Pinpoint the cell where the given text exists, returning its (x, y) midpoint coordinate. 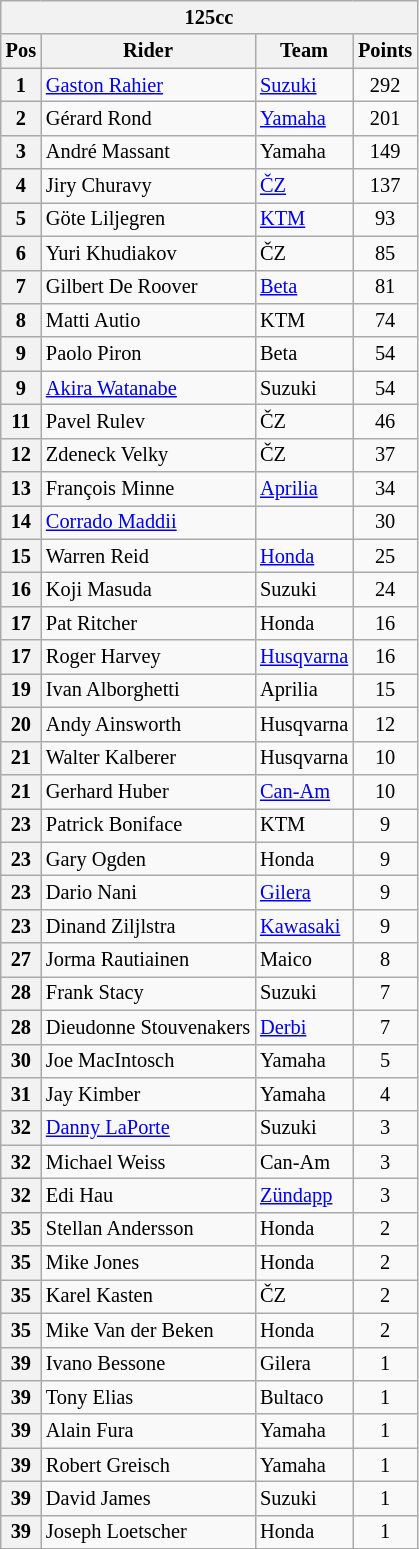
292 (385, 85)
Michael Weiss (148, 1162)
André Massant (148, 152)
Tony Elias (148, 1397)
Maico (304, 960)
Koji Masuda (148, 589)
149 (385, 152)
Edi Hau (148, 1195)
Patrick Boniface (148, 825)
81 (385, 287)
85 (385, 253)
François Minne (148, 489)
Rider (148, 51)
Göte Liljegren (148, 219)
6 (21, 253)
Zdeneck Velky (148, 455)
Derbi (304, 1027)
Pat Ritcher (148, 623)
Gerhard Huber (148, 791)
Mike Van der Beken (148, 1330)
Ivano Bessone (148, 1364)
19 (21, 690)
37 (385, 455)
201 (385, 118)
14 (21, 522)
20 (21, 724)
Dieudonne Stouvenakers (148, 1027)
Karel Kasten (148, 1296)
31 (21, 1094)
Mike Jones (148, 1263)
Dario Nani (148, 892)
Akira Watanabe (148, 388)
Kawasaki (304, 926)
Walter Kalberer (148, 758)
Gaston Rahier (148, 85)
Jorma Rautiainen (148, 960)
Dinand Ziljlstra (148, 926)
Gilbert De Roover (148, 287)
Ivan Alborghetti (148, 690)
34 (385, 489)
Yuri Khudiakov (148, 253)
13 (21, 489)
David James (148, 1498)
Jay Kimber (148, 1094)
Andy Ainsworth (148, 724)
Bultaco (304, 1397)
Corrado Maddii (148, 522)
125cc (209, 17)
Team (304, 51)
Robert Greisch (148, 1465)
24 (385, 589)
Alain Fura (148, 1431)
46 (385, 421)
74 (385, 320)
11 (21, 421)
Gary Ogden (148, 859)
Danny LaPorte (148, 1128)
93 (385, 219)
Warren Reid (148, 556)
Points (385, 51)
Gérard Rond (148, 118)
Zündapp (304, 1195)
Stellan Andersson (148, 1229)
27 (21, 960)
25 (385, 556)
Joseph Loetscher (148, 1532)
Joe MacIntosch (148, 1061)
Pavel Rulev (148, 421)
Paolo Piron (148, 354)
137 (385, 186)
Jiry Churavy (148, 186)
Pos (21, 51)
Matti Autio (148, 320)
Frank Stacy (148, 993)
Roger Harvey (148, 657)
